Scan for the cell matching the given text and deliver its [X, Y] coordinate at center. 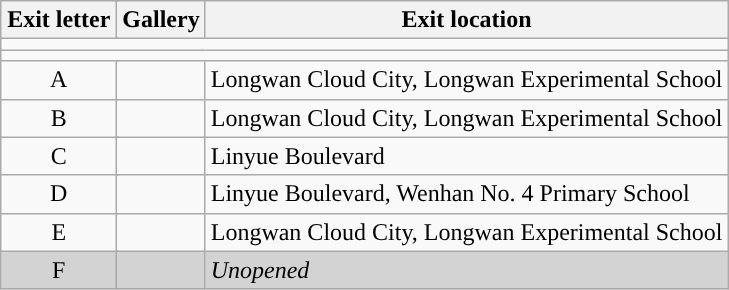
C [59, 156]
Unopened [466, 270]
A [59, 80]
Exit location [466, 20]
F [59, 270]
Linyue Boulevard, Wenhan No. 4 Primary School [466, 194]
D [59, 194]
Gallery [161, 20]
Exit letter [59, 20]
B [59, 118]
Linyue Boulevard [466, 156]
E [59, 232]
